Return (X, Y) of the center of cell containing provided text 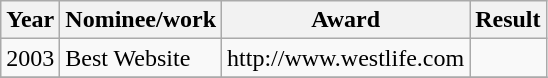
Award (346, 20)
http://www.westlife.com (346, 58)
2003 (30, 58)
Nominee/work (141, 20)
Best Website (141, 58)
Year (30, 20)
Result (508, 20)
